Return (x, y) of the center of cell containing provided text 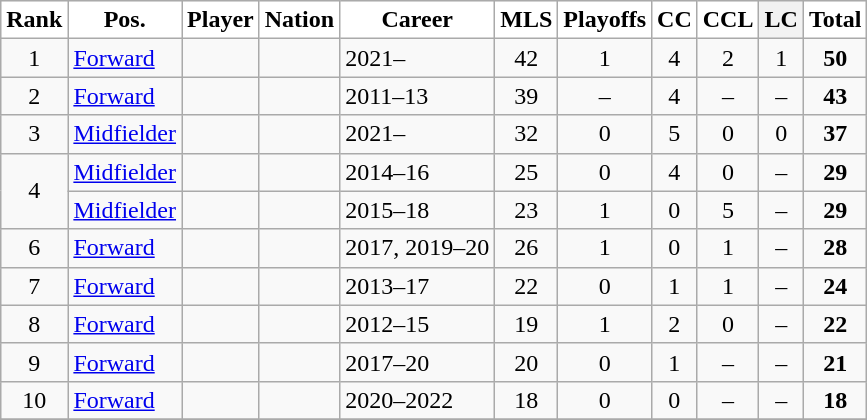
2020–2022 (418, 400)
39 (526, 96)
Player (221, 20)
28 (835, 248)
9 (34, 362)
2012–15 (418, 324)
MLS (526, 20)
6 (34, 248)
24 (835, 286)
Nation (299, 20)
10 (34, 400)
2017, 2019–20 (418, 248)
26 (526, 248)
19 (526, 324)
8 (34, 324)
2013–17 (418, 286)
23 (526, 210)
2011–13 (418, 96)
2017–20 (418, 362)
32 (526, 134)
3 (34, 134)
Pos. (125, 20)
42 (526, 58)
2015–18 (418, 210)
25 (526, 172)
Total (835, 20)
CC (675, 20)
2014–16 (418, 172)
Rank (34, 20)
7 (34, 286)
CCL (728, 20)
20 (526, 362)
21 (835, 362)
43 (835, 96)
37 (835, 134)
LC (781, 20)
Career (418, 20)
50 (835, 58)
Playoffs (605, 20)
